Pinpoint the cell where the given text exists, returning its [X, Y] midpoint coordinate. 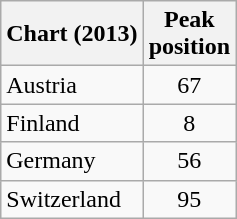
8 [189, 123]
Peakposition [189, 34]
Chart (2013) [72, 34]
Austria [72, 85]
56 [189, 161]
Germany [72, 161]
95 [189, 199]
67 [189, 85]
Switzerland [72, 199]
Finland [72, 123]
